Search for the cell housing the specified text and yield its (X, Y) center coordinate. 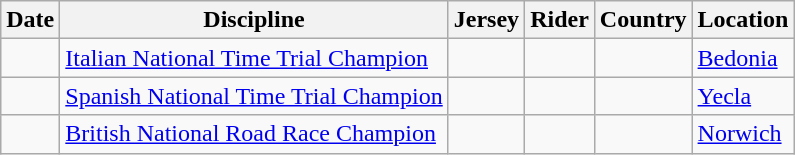
Bedonia (743, 58)
Jersey (486, 20)
Date (30, 20)
Country (643, 20)
Discipline (254, 20)
British National Road Race Champion (254, 134)
Norwich (743, 134)
Spanish National Time Trial Champion (254, 96)
Yecla (743, 96)
Location (743, 20)
Italian National Time Trial Champion (254, 58)
Rider (560, 20)
